Detect which cell encompasses the target text, then output its [x, y] center coordinate. 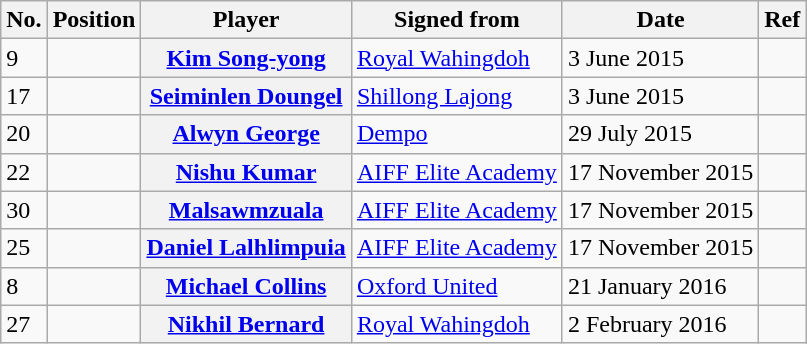
Daniel Lalhlimpuia [246, 248]
20 [24, 134]
Dempo [456, 134]
27 [24, 324]
8 [24, 286]
Position [94, 20]
Shillong Lajong [456, 96]
25 [24, 248]
Nikhil Bernard [246, 324]
Michael Collins [246, 286]
29 July 2015 [660, 134]
Player [246, 20]
Kim Song-yong [246, 58]
Date [660, 20]
2 February 2016 [660, 324]
22 [24, 172]
Malsawmzuala [246, 210]
9 [24, 58]
30 [24, 210]
Seiminlen Doungel [246, 96]
21 January 2016 [660, 286]
Alwyn George [246, 134]
Oxford United [456, 286]
No. [24, 20]
Signed from [456, 20]
Ref [782, 20]
17 [24, 96]
Nishu Kumar [246, 172]
